Return the [x, y] coordinate for the center point of the cell that contains the specified text.  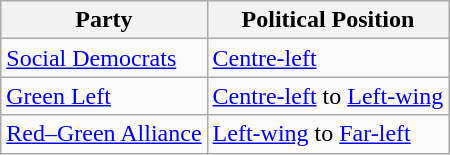
Centre-left [328, 58]
Left-wing to Far-left [328, 134]
Political Position [328, 20]
Red–Green Alliance [104, 134]
Party [104, 20]
Centre-left to Left-wing [328, 96]
Green Left [104, 96]
Social Democrats [104, 58]
